Pinpoint the cell where the given text exists, returning its (x, y) midpoint coordinate. 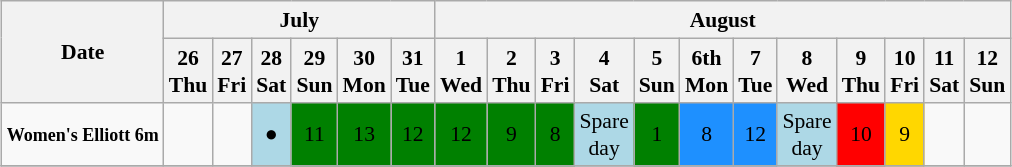
27Fri (232, 70)
July (300, 20)
29Sun (314, 70)
Women's Elliott 6m (83, 134)
11Sat (944, 70)
26Thu (188, 70)
August (722, 20)
6thMon (706, 70)
4Sat (604, 70)
5Sun (657, 70)
28Sat (271, 70)
30Mon (364, 70)
11 (314, 134)
2Thu (512, 70)
12Sun (987, 70)
7Tue (755, 70)
● (271, 134)
8Wed (806, 70)
Date (83, 52)
10Fri (904, 70)
13 (364, 134)
31Tue (413, 70)
10 (862, 134)
9Thu (862, 70)
1Wed (461, 70)
3Fri (556, 70)
1 (657, 134)
